Detect which cell encompasses the target text, then output its (x, y) center coordinate. 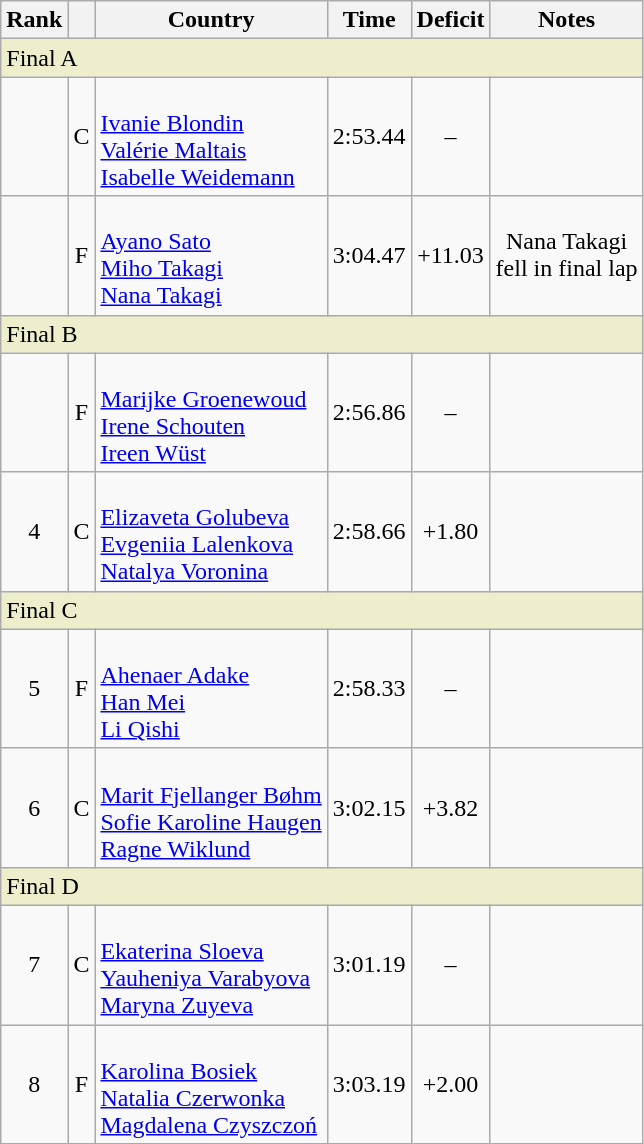
4 (34, 532)
Ahenaer AdakeHan MeiLi Qishi (211, 688)
Final D (322, 886)
+1.80 (450, 532)
Elizaveta GolubevaEvgeniia LalenkovaNatalya Voronina (211, 532)
Ayano SatoMiho TakagiNana Takagi (211, 256)
Time (369, 20)
5 (34, 688)
6 (34, 808)
Deficit (450, 20)
2:58.66 (369, 532)
7 (34, 964)
Final B (322, 334)
+11.03 (450, 256)
3:02.15 (369, 808)
+2.00 (450, 1084)
Nana Takagifell in final lap (566, 256)
Notes (566, 20)
Country (211, 20)
Karolina BosiekNatalia CzerwonkaMagdalena Czyszczoń (211, 1084)
Final C (322, 610)
3:01.19 (369, 964)
2:53.44 (369, 136)
Ekaterina SloevaYauheniya VarabyovaMaryna Zuyeva (211, 964)
3:03.19 (369, 1084)
8 (34, 1084)
Ivanie BlondinValérie MaltaisIsabelle Weidemann (211, 136)
3:04.47 (369, 256)
Marit Fjellanger BøhmSofie Karoline HaugenRagne Wiklund (211, 808)
Marijke GroenewoudIrene SchoutenIreen Wüst (211, 412)
Final A (322, 58)
Rank (34, 20)
+3.82 (450, 808)
2:56.86 (369, 412)
2:58.33 (369, 688)
